Return (X, Y) of the center of cell containing provided text 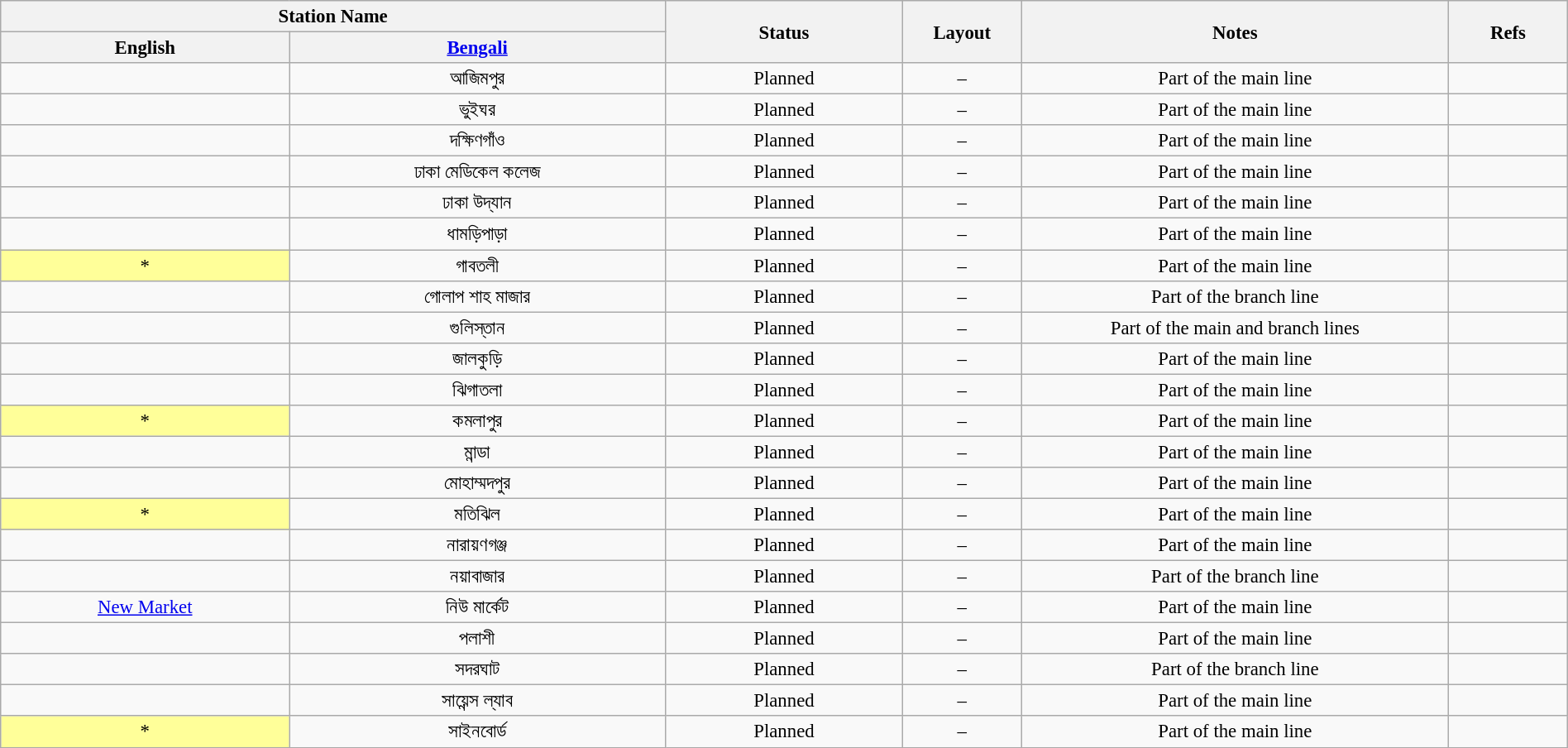
Part of the main and branch lines (1236, 328)
Station Name (333, 17)
গাবতলী (478, 266)
Status (784, 31)
নয়াবাজার (478, 577)
সদরঘাট (478, 669)
Refs (1508, 31)
আজিমপুর (478, 79)
ঝিগাতলা (478, 390)
গোলাপ শাহ মাজার (478, 296)
সাইনবোর্ড (478, 732)
মোহাম্মদপুর (478, 483)
জালকুড়ি (478, 358)
মতিঝিল (478, 514)
ঢাকা মেডিকেল কলেজ (478, 172)
New Market (146, 607)
নিউ মার্কেট (478, 607)
ঢাকা উদ্যান (478, 203)
ভুইঘর (478, 110)
ধামড়িপাড়া (478, 234)
English (146, 48)
Notes (1236, 31)
কমলাপুর (478, 421)
নারায়ণগঞ্জ (478, 545)
দক্ষিণগাঁও (478, 141)
পলাশী (478, 639)
মান্ডা (478, 452)
Layout (962, 31)
গুলিস্তান (478, 328)
সায়েন্স ল্যাব (478, 701)
Bengali (478, 48)
